From the cell containing the given text, extract its center point as (x, y) coordinate. 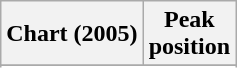
Chart (2005) (72, 34)
Peakposition (189, 34)
